Return (X, Y) of the center of cell containing provided text 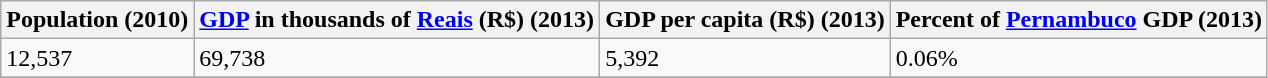
0.06% (1078, 58)
Percent of Pernambuco GDP (2013) (1078, 20)
Population (2010) (98, 20)
69,738 (397, 58)
GDP per capita (R$) (2013) (746, 20)
12,537 (98, 58)
GDP in thousands of Reais (R$) (2013) (397, 20)
5,392 (746, 58)
